Search for the cell housing the specified text and yield its (X, Y) center coordinate. 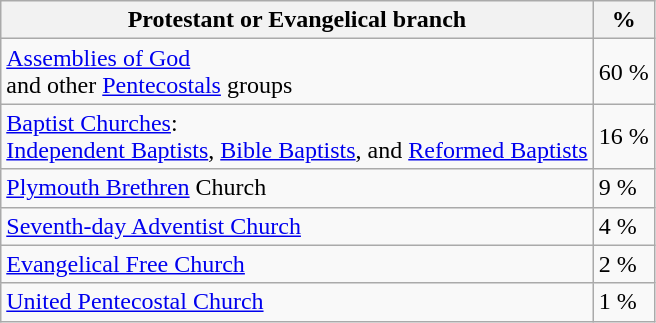
Protestant or Evangelical branch (297, 20)
% (624, 20)
Assemblies of Godand other Pentecostals groups (297, 72)
60 % (624, 72)
Baptist Churches:Independent Baptists, Bible Baptists, and Reformed Baptists (297, 136)
United Pentecostal Church (297, 302)
Plymouth Brethren Church (297, 188)
2 % (624, 264)
1 % (624, 302)
Seventh-day Adventist Church (297, 226)
9 % (624, 188)
16 % (624, 136)
4 % (624, 226)
Evangelical Free Church (297, 264)
